For the text-containing cell, return its midpoint in [x, y] coordinate format. 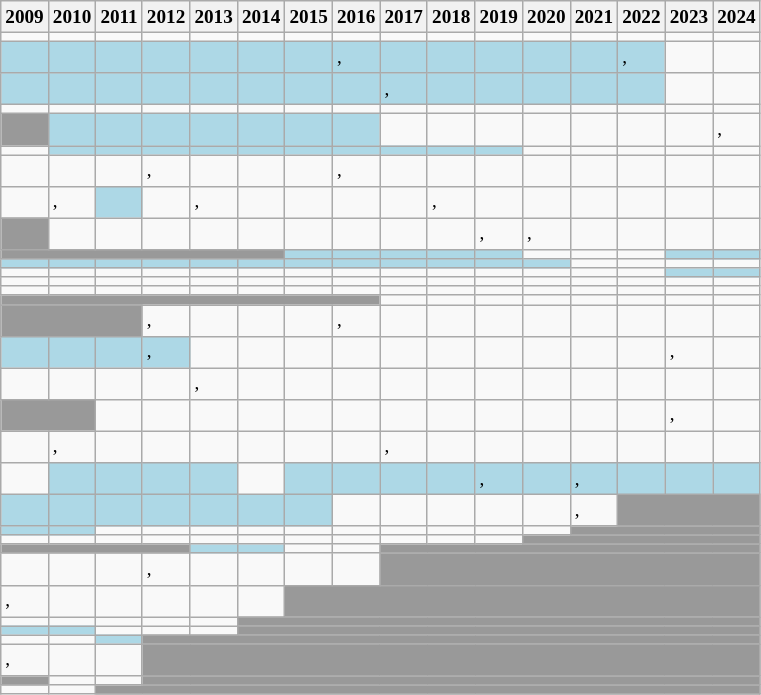
2016 [356, 17]
2019 [499, 17]
2023 [689, 17]
2013 [214, 17]
2024 [737, 17]
2014 [261, 17]
2010 [72, 17]
2017 [404, 17]
2018 [451, 17]
2015 [309, 17]
2012 [166, 17]
2020 [547, 17]
2021 [594, 17]
2022 [642, 17]
2011 [119, 17]
2009 [25, 17]
